Capture the cell that displays the provided text and extract its (X, Y) central coordinate. 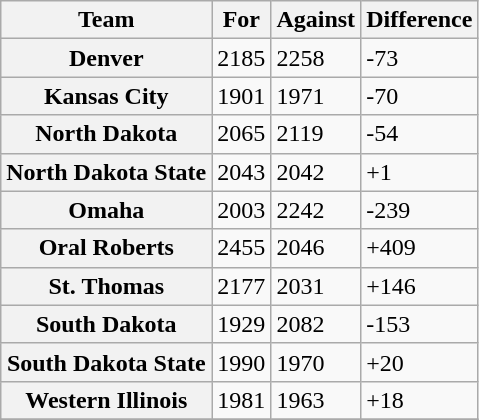
2185 (242, 58)
-70 (420, 96)
2043 (242, 172)
+1 (420, 172)
2065 (242, 134)
Kansas City (106, 96)
2003 (242, 210)
1929 (242, 324)
North Dakota (106, 134)
2242 (316, 210)
-54 (420, 134)
-153 (420, 324)
2177 (242, 286)
St. Thomas (106, 286)
+20 (420, 362)
-73 (420, 58)
North Dakota State (106, 172)
1970 (316, 362)
2082 (316, 324)
2046 (316, 248)
1971 (316, 96)
1990 (242, 362)
2258 (316, 58)
Omaha (106, 210)
Against (316, 20)
Western Illinois (106, 400)
South Dakota (106, 324)
2119 (316, 134)
Oral Roberts (106, 248)
1901 (242, 96)
Team (106, 20)
1963 (316, 400)
For (242, 20)
+18 (420, 400)
Denver (106, 58)
South Dakota State (106, 362)
+409 (420, 248)
2455 (242, 248)
-239 (420, 210)
2031 (316, 286)
Difference (420, 20)
1981 (242, 400)
2042 (316, 172)
+146 (420, 286)
